Output the (x, y) coordinate of the center of the cell containing the given text.  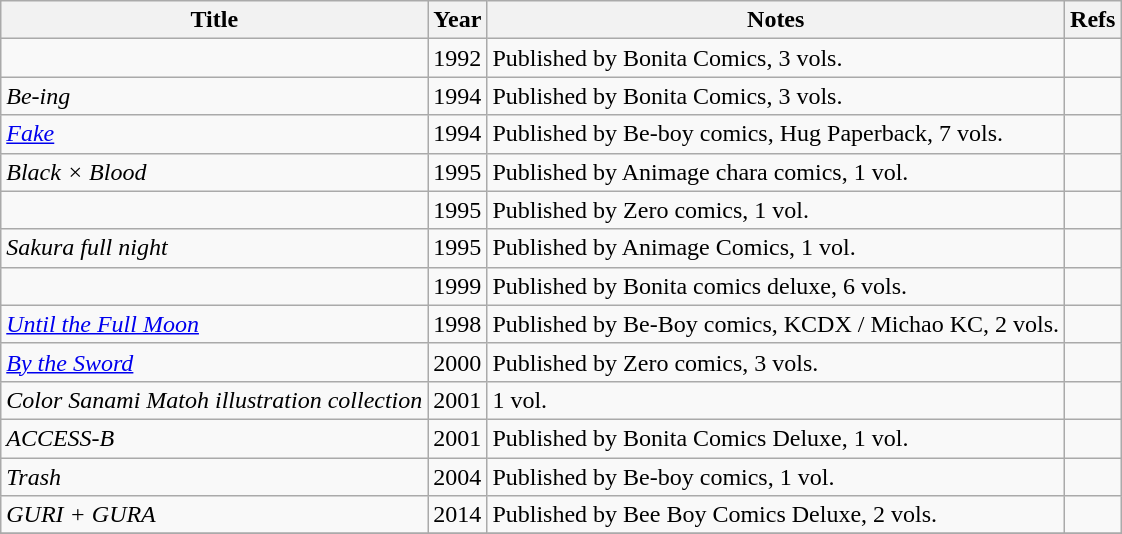
Black × Blood (214, 172)
1 vol. (776, 400)
Published by Be-Boy comics, KCDX / Michao KC, 2 vols. (776, 324)
Title (214, 20)
Until the Full Moon (214, 324)
Trash (214, 477)
Refs (1093, 20)
2014 (458, 515)
Published by Be-boy comics, Hug Paperback, 7 vols. (776, 134)
ACCESS-B (214, 438)
Be-ing (214, 96)
1998 (458, 324)
Published by Bee Boy Comics Deluxe, 2 vols. (776, 515)
Published by Bonita Comics Deluxe, 1 vol. (776, 438)
Published by Animage Comics, 1 vol. (776, 248)
Color Sanami Matoh illustration collection (214, 400)
Year (458, 20)
Notes (776, 20)
Published by Be-boy comics, 1 vol. (776, 477)
Sakura full night (214, 248)
Fake (214, 134)
Published by Zero comics, 1 vol. (776, 210)
By the Sword (214, 362)
GURI + GURA (214, 515)
Published by Zero comics, 3 vols. (776, 362)
1992 (458, 58)
2000 (458, 362)
2004 (458, 477)
Published by Bonita comics deluxe, 6 vols. (776, 286)
1999 (458, 286)
Published by Animage chara comics, 1 vol. (776, 172)
